Capture the cell that displays the provided text and extract its (x, y) central coordinate. 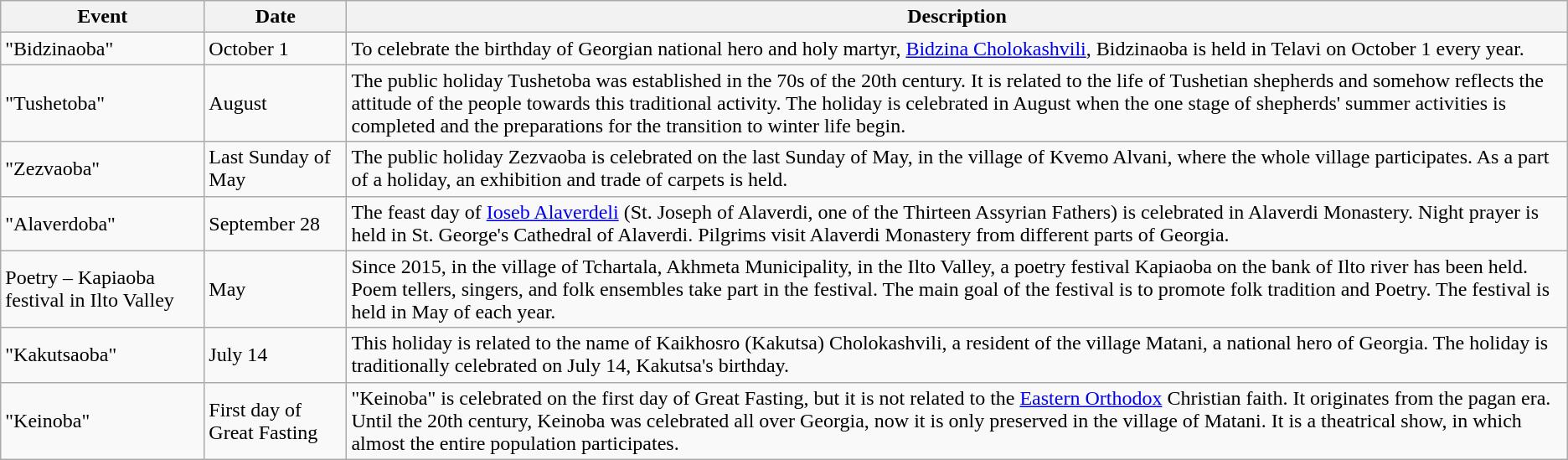
"Keinoba" (102, 421)
October 1 (276, 49)
"Zezvaoba" (102, 169)
July 14 (276, 355)
Poetry – Kapiaoba festival in Ilto Valley (102, 289)
Last Sunday of May (276, 169)
First day of Great Fasting (276, 421)
Description (957, 17)
Date (276, 17)
"Kakutsaoba" (102, 355)
"Bidzinaoba" (102, 49)
To celebrate the birthday of Georgian national hero and holy martyr, Bidzina Cholokashvili, Bidzinaoba is held in Telavi on October 1 every year. (957, 49)
Event (102, 17)
August (276, 103)
"Alaverdoba" (102, 223)
"Tushetoba" (102, 103)
May (276, 289)
September 28 (276, 223)
